Extract the (X, Y) coordinate from the center of the cell holding the provided text.  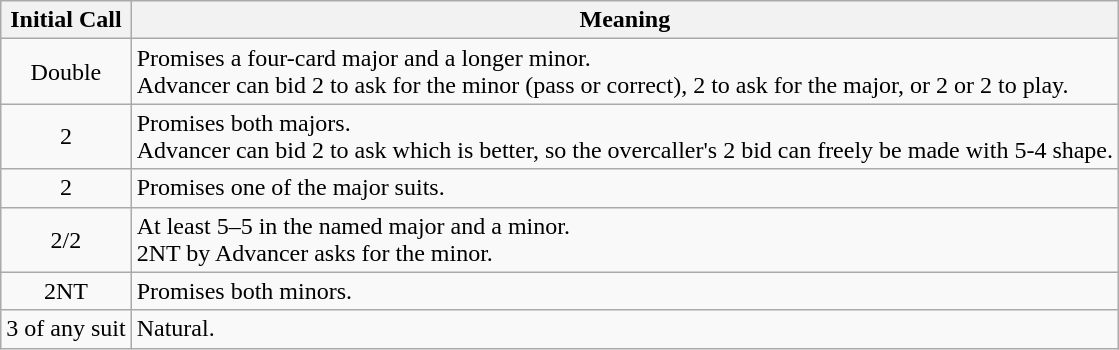
Promises one of the major suits. (624, 188)
Natural. (624, 329)
At least 5–5 in the named major and a minor. 2NT by Advancer asks for the minor. (624, 240)
Double (66, 72)
Initial Call (66, 20)
2NT (66, 291)
Promises a four-card major and a longer minor. Advancer can bid 2 to ask for the minor (pass or correct), 2 to ask for the major, or 2 or 2 to play. (624, 72)
2/2 (66, 240)
Meaning (624, 20)
3 of any suit (66, 329)
Promises both minors. (624, 291)
Promises both majors. Advancer can bid 2 to ask which is better, so the overcaller's 2 bid can freely be made with 5-4 shape. (624, 136)
